Capture the cell that displays the provided text and extract its (X, Y) central coordinate. 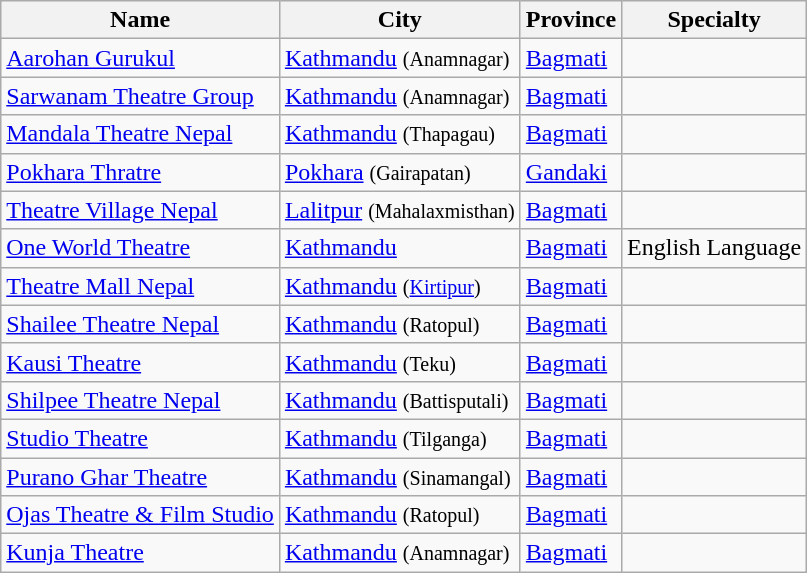
Kathmandu (Thapagau) (400, 134)
Shailee Theatre Nepal (140, 324)
Sarwanam Theatre Group (140, 96)
Kathmandu (Battisputali) (400, 400)
Lalitpur (Mahalaxmisthan) (400, 210)
Pokhara (Gairapatan) (400, 172)
Kausi Theatre (140, 362)
Name (140, 20)
Kathmandu (Kirtipur) (400, 286)
Kathmandu (Sinamangal) (400, 477)
Kunja Theatre (140, 553)
Mandala Theatre Nepal (140, 134)
Shilpee Theatre Nepal (140, 400)
Theatre Village Nepal (140, 210)
Gandaki (570, 172)
Kathmandu (Teku) (400, 362)
City (400, 20)
One World Theatre (140, 248)
Pokhara Thratre (140, 172)
Specialty (714, 20)
Theatre Mall Nepal (140, 286)
Purano Ghar Theatre (140, 477)
English Language (714, 248)
Kathmandu (400, 248)
Province (570, 20)
Aarohan Gurukul (140, 58)
Studio Theatre (140, 438)
Ojas Theatre & Film Studio (140, 515)
Kathmandu (Tilganga) (400, 438)
